Find where the given text appears and provide that cell's center as [X, Y] coordinate. 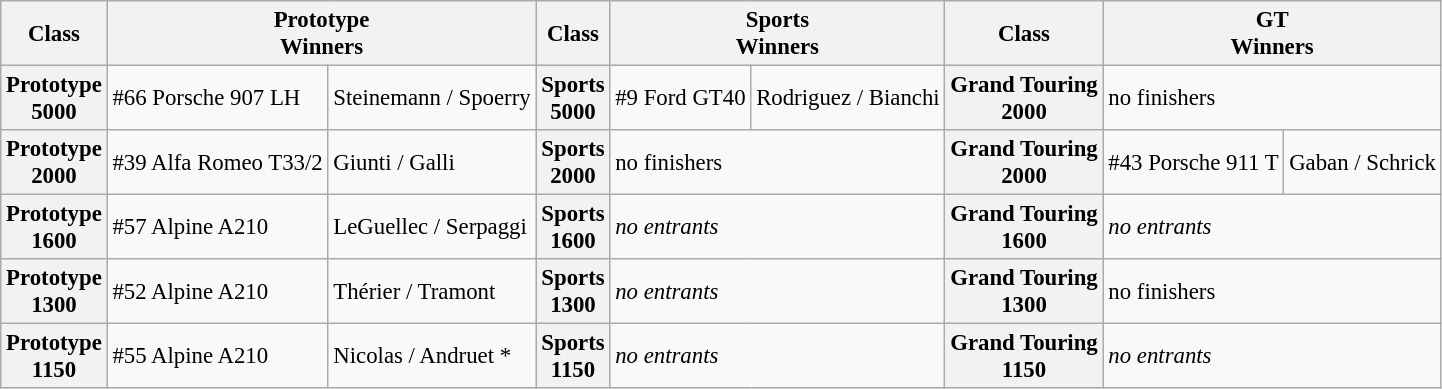
Sports 2000 [573, 162]
Rodriguez / Bianchi [848, 98]
Prototype 1600 [54, 228]
#43 Porsche 911 T [1194, 162]
#52 Alpine A210 [218, 292]
Prototype 1300 [54, 292]
Sports 1150 [573, 356]
#9 Ford GT40 [680, 98]
Grand Touring 1150 [1024, 356]
Steinemann / Spoerry [432, 98]
#39 Alfa Romeo T33/2 [218, 162]
Giunti / Galli [432, 162]
Sports 1300 [573, 292]
Prototype 1150 [54, 356]
Sports5000 [573, 98]
LeGuellec / Serpaggi [432, 228]
Grand Touring 2000 [1024, 162]
Sports 1600 [573, 228]
Gaban / Schrick [1362, 162]
#66 Porsche 907 LH [218, 98]
Grand Touring 1300 [1024, 292]
Grand Touring2000 [1024, 98]
#57 Alpine A210 [218, 228]
Prototype 2000 [54, 162]
#55 Alpine A210 [218, 356]
Nicolas / Andruet * [432, 356]
SportsWinners [778, 34]
GTWinners [1272, 34]
PrototypeWinners [322, 34]
Thérier / Tramont [432, 292]
Prototype 5000 [54, 98]
Grand Touring 1600 [1024, 228]
